Scan for the cell matching the given text and deliver its [x, y] coordinate at center. 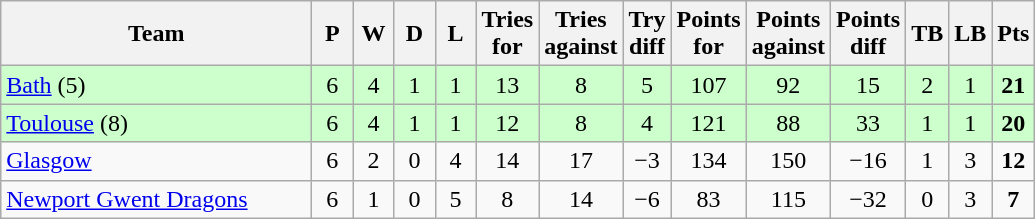
Try diff [647, 34]
33 [868, 123]
17 [581, 161]
134 [708, 161]
−32 [868, 199]
15 [868, 85]
−6 [647, 199]
20 [1014, 123]
LB [970, 34]
Tries for [508, 34]
−3 [647, 161]
115 [788, 199]
P [332, 34]
88 [788, 123]
107 [708, 85]
83 [708, 199]
150 [788, 161]
Points for [708, 34]
Pts [1014, 34]
Points diff [868, 34]
−16 [868, 161]
Glasgow [156, 161]
W [374, 34]
13 [508, 85]
TB [928, 34]
121 [708, 123]
Points against [788, 34]
92 [788, 85]
7 [1014, 199]
D [414, 34]
Team [156, 34]
L [456, 34]
Toulouse (8) [156, 123]
Bath (5) [156, 85]
Tries against [581, 34]
21 [1014, 85]
Newport Gwent Dragons [156, 199]
